Find where the given text appears and provide that cell's center as [X, Y] coordinate. 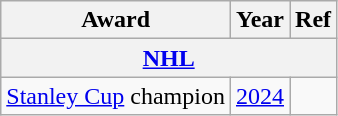
NHL [169, 58]
Year [260, 20]
2024 [260, 96]
Ref [314, 20]
Award [116, 20]
Stanley Cup champion [116, 96]
